Find where the given text appears and provide that cell's center as (X, Y) coordinate. 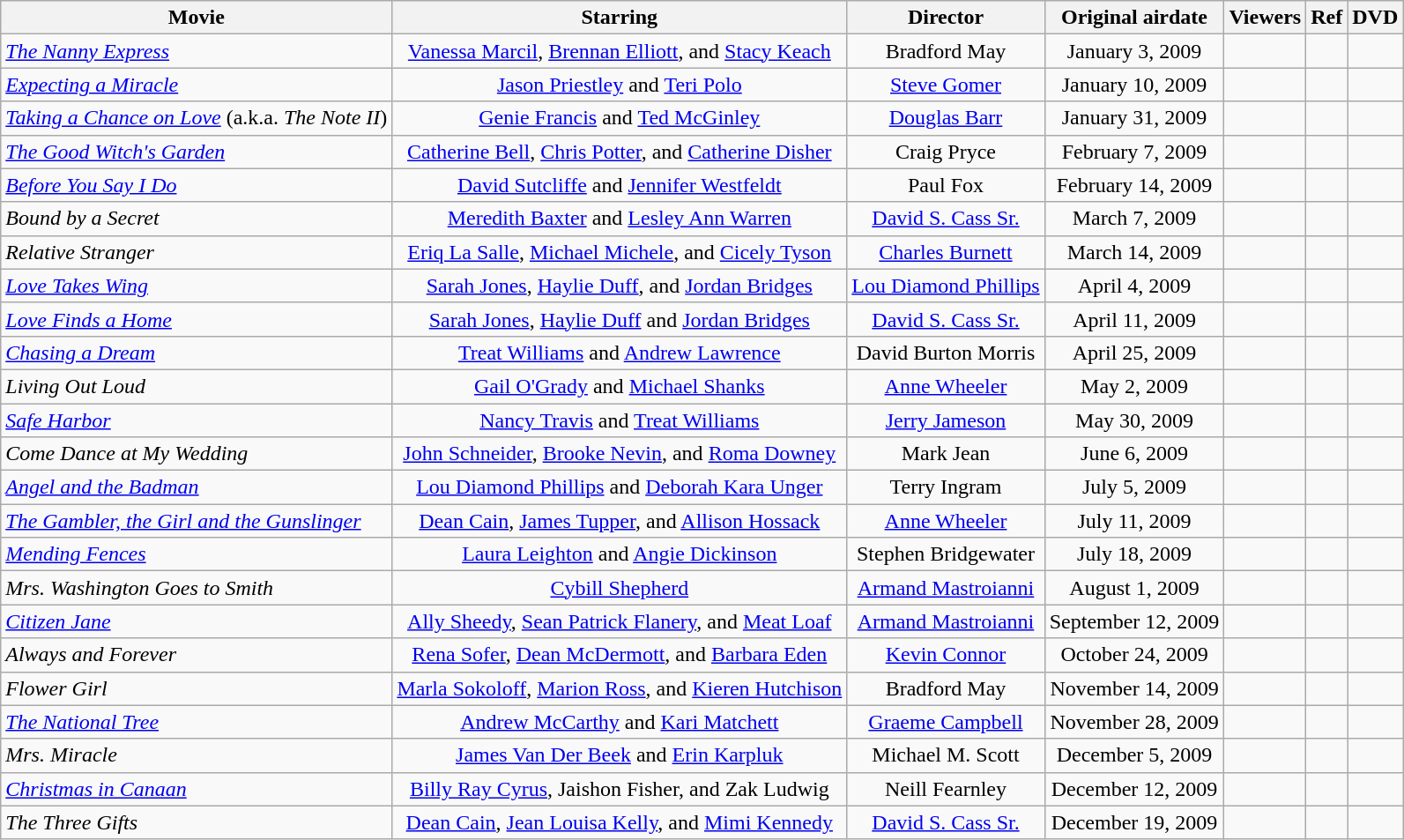
Before You Say I Do (197, 185)
Kevin Connor (946, 655)
Andrew McCarthy and Kari Matchett (620, 722)
Michael M. Scott (946, 755)
Vanessa Marcil, Brennan Elliott, and Stacy Keach (620, 51)
David Burton Morris (946, 353)
Taking a Chance on Love (a.k.a. The Note II) (197, 118)
Lou Diamond Phillips (946, 286)
Charles Burnett (946, 252)
The Gambler, the Girl and the Gunslinger (197, 521)
Dean Cain, James Tupper, and Allison Hossack (620, 521)
Mrs. Miracle (197, 755)
July 5, 2009 (1134, 487)
Nancy Travis and Treat Williams (620, 420)
David Sutcliffe and Jennifer Westfeldt (620, 185)
Meredith Baxter and Lesley Ann Warren (620, 219)
Rena Sofer, Dean McDermott, and Barbara Eden (620, 655)
Dean Cain, Jean Louisa Kelly, and Mimi Kennedy (620, 822)
June 6, 2009 (1134, 454)
Mark Jean (946, 454)
Expecting a Miracle (197, 85)
Relative Stranger (197, 252)
May 30, 2009 (1134, 420)
Angel and the Badman (197, 487)
Mrs. Washington Goes to Smith (197, 588)
Christmas in Canaan (197, 789)
Sarah Jones, Haylie Duff and Jordan Bridges (620, 319)
Citizen Jane (197, 621)
September 12, 2009 (1134, 621)
Neill Fearnley (946, 789)
January 10, 2009 (1134, 85)
February 14, 2009 (1134, 185)
December 5, 2009 (1134, 755)
Gail O'Grady and Michael Shanks (620, 386)
Bound by a Secret (197, 219)
Viewers (1266, 18)
The National Tree (197, 722)
Safe Harbor (197, 420)
April 4, 2009 (1134, 286)
James Van Der Beek and Erin Karpluk (620, 755)
Chasing a Dream (197, 353)
The Nanny Express (197, 51)
July 11, 2009 (1134, 521)
Billy Ray Cyrus, Jaishon Fisher, and Zak Ludwig (620, 789)
Original airdate (1134, 18)
October 24, 2009 (1134, 655)
Ally Sheedy, Sean Patrick Flanery, and Meat Loaf (620, 621)
Graeme Campbell (946, 722)
Starring (620, 18)
DVD (1375, 18)
Always and Forever (197, 655)
August 1, 2009 (1134, 588)
November 14, 2009 (1134, 688)
The Three Gifts (197, 822)
Lou Diamond Phillips and Deborah Kara Unger (620, 487)
January 31, 2009 (1134, 118)
Douglas Barr (946, 118)
Come Dance at My Wedding (197, 454)
July 18, 2009 (1134, 554)
Director (946, 18)
Flower Girl (197, 688)
John Schneider, Brooke Nevin, and Roma Downey (620, 454)
February 7, 2009 (1134, 152)
Steve Gomer (946, 85)
Sarah Jones, Haylie Duff, and Jordan Bridges (620, 286)
December 12, 2009 (1134, 789)
April 11, 2009 (1134, 319)
January 3, 2009 (1134, 51)
Treat Williams and Andrew Lawrence (620, 353)
Genie Francis and Ted McGinley (620, 118)
Jason Priestley and Teri Polo (620, 85)
May 2, 2009 (1134, 386)
Love Finds a Home (197, 319)
Terry Ingram (946, 487)
Cybill Shepherd (620, 588)
Movie (197, 18)
Love Takes Wing (197, 286)
December 19, 2009 (1134, 822)
Eriq La Salle, Michael Michele, and Cicely Tyson (620, 252)
Mending Fences (197, 554)
March 7, 2009 (1134, 219)
Craig Pryce (946, 152)
Stephen Bridgewater (946, 554)
Living Out Loud (197, 386)
The Good Witch's Garden (197, 152)
March 14, 2009 (1134, 252)
Jerry Jameson (946, 420)
November 28, 2009 (1134, 722)
Laura Leighton and Angie Dickinson (620, 554)
Ref (1327, 18)
Paul Fox (946, 185)
Catherine Bell, Chris Potter, and Catherine Disher (620, 152)
Marla Sokoloff, Marion Ross, and Kieren Hutchison (620, 688)
April 25, 2009 (1134, 353)
